Output the (X, Y) coordinate of the center of the cell containing the given text.  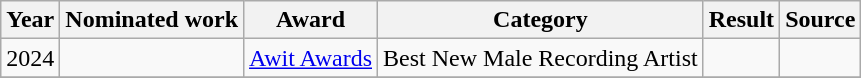
Nominated work (152, 20)
Category (541, 20)
Best New Male Recording Artist (541, 58)
Source (820, 20)
2024 (30, 58)
Award (311, 20)
Result (741, 20)
Year (30, 20)
Awit Awards (311, 58)
